Identify which cell holds the provided text, then report its (x, y) central coordinate. 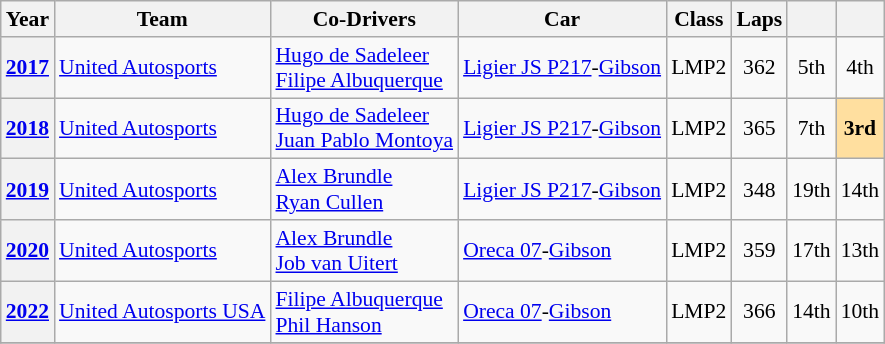
Team (162, 19)
348 (759, 190)
Laps (759, 19)
Alex Brundle Job van Uitert (364, 250)
Car (562, 19)
2018 (28, 128)
7th (812, 128)
2017 (28, 68)
2022 (28, 312)
362 (759, 68)
365 (759, 128)
Year (28, 19)
359 (759, 250)
Co-Drivers (364, 19)
4th (860, 68)
13th (860, 250)
19th (812, 190)
10th (860, 312)
3rd (860, 128)
5th (812, 68)
Filipe Albuquerque Phil Hanson (364, 312)
2019 (28, 190)
United Autosports USA (162, 312)
366 (759, 312)
2020 (28, 250)
Class (698, 19)
Hugo de Sadeleer Filipe Albuquerque (364, 68)
Hugo de Sadeleer Juan Pablo Montoya (364, 128)
17th (812, 250)
Alex Brundle Ryan Cullen (364, 190)
